Find where the given text appears and provide that cell's center as (X, Y) coordinate. 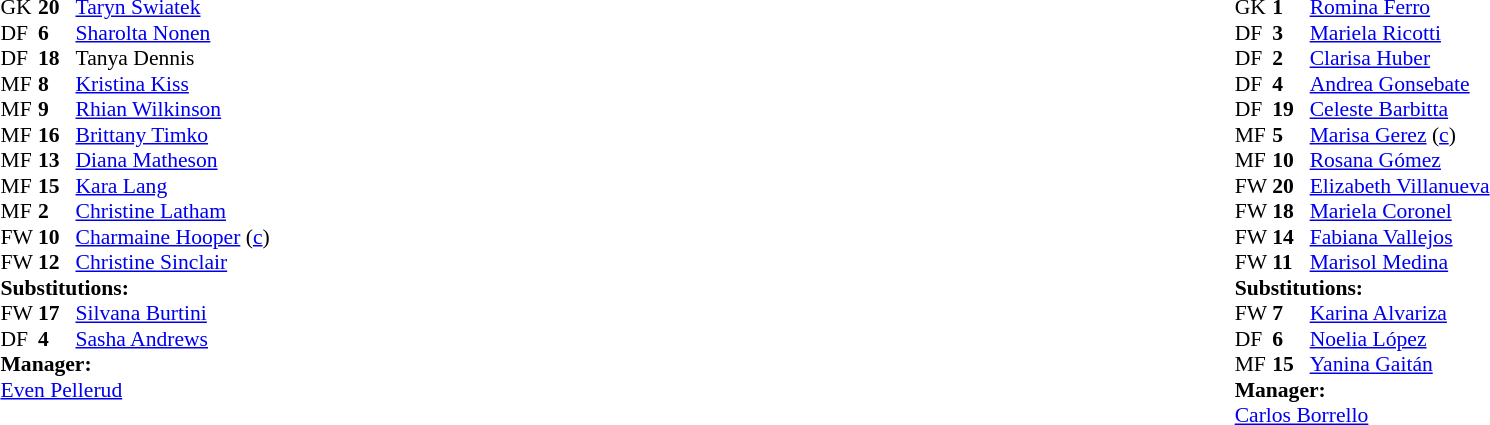
Charmaine Hooper (c) (173, 237)
Sharolta Nonen (173, 33)
Mariela Coronel (1400, 211)
Tanya Dennis (173, 59)
13 (57, 161)
Christine Latham (173, 211)
Yanina Gaitán (1400, 365)
16 (57, 135)
Rhian Wilkinson (173, 109)
Elizabeth Villanueva (1400, 186)
Marisol Medina (1400, 263)
Even Pellerud (138, 390)
7 (1291, 313)
Fabiana Vallejos (1400, 237)
20 (1291, 186)
Sasha Andrews (173, 339)
Noelia López (1400, 339)
Andrea Gonsebate (1400, 84)
Christine Sinclair (173, 263)
Brittany Timko (173, 135)
11 (1291, 263)
9 (57, 109)
8 (57, 84)
3 (1291, 33)
19 (1291, 109)
Kristina Kiss (173, 84)
Mariela Ricotti (1400, 33)
Celeste Barbitta (1400, 109)
12 (57, 263)
Rosana Gómez (1400, 161)
Marisa Gerez (c) (1400, 135)
14 (1291, 237)
Karina Alvariza (1400, 313)
Kara Lang (173, 186)
Clarisa Huber (1400, 59)
5 (1291, 135)
Silvana Burtini (173, 313)
Diana Matheson (173, 161)
17 (57, 313)
